Pinpoint the cell where the given text exists, returning its [X, Y] midpoint coordinate. 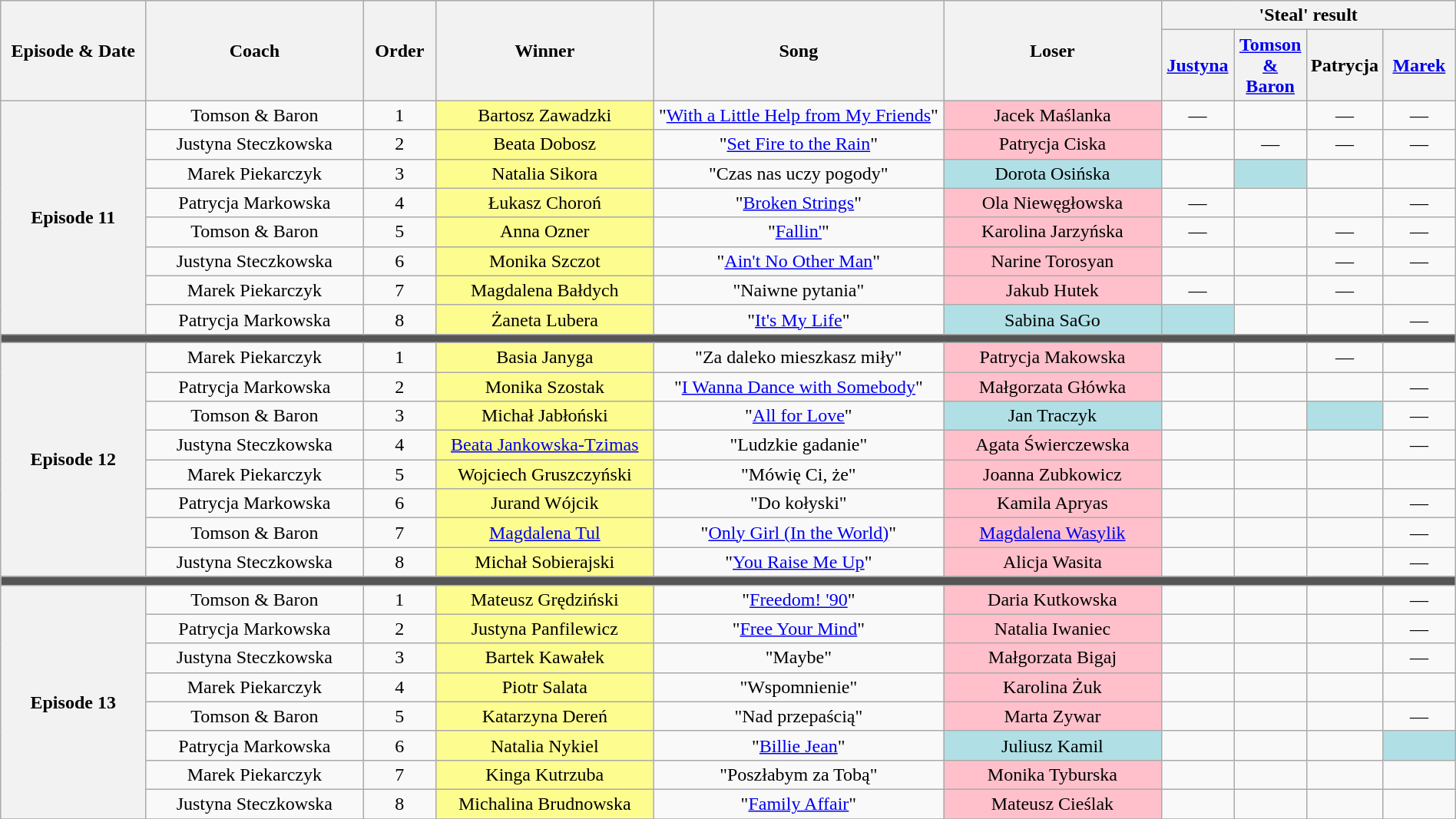
"You Raise Me Up" [799, 562]
Małgorzata Główka [1052, 386]
Jurand Wójcik [545, 504]
Natalia Iwaniec [1052, 629]
Monika Szostak [545, 386]
"Fallin'" [799, 232]
Episode 12 [74, 459]
Anna Ozner [545, 232]
Mateusz Cieślak [1052, 804]
"Nad przepaścią" [799, 716]
Magdalena Tul [545, 533]
Agata Świerczewska [1052, 445]
"Maybe" [799, 658]
Monika Szczot [545, 261]
Mateusz Grędziński [545, 599]
Patrycja [1345, 65]
"Ain't No Other Man" [799, 261]
Order [399, 51]
Episode & Date [74, 51]
Bartek Kawałek [545, 658]
"Free Your Mind" [799, 629]
Monika Tyburska [1052, 774]
Justyna [1198, 65]
Jan Traczyk [1052, 416]
Żaneta Lubera [545, 319]
"Czas nas uczy pogody" [799, 173]
Natalia Nykiel [545, 745]
Loser [1052, 51]
Ola Niewęgłowska [1052, 203]
Joanna Zubkowicz [1052, 474]
Dorota Osińska [1052, 173]
Basia Janyga [545, 357]
"Only Girl (In the World)" [799, 533]
"Naiwne pytania" [799, 290]
Jacek Maślanka [1052, 115]
"All for Love" [799, 416]
Kinga Kutrzuba [545, 774]
Małgorzata Bigaj [1052, 658]
Juliusz Kamil [1052, 745]
Coach [255, 51]
"Billie Jean" [799, 745]
Daria Kutkowska [1052, 599]
"Za daleko mieszkasz miły" [799, 357]
Wojciech Gruszczyński [545, 474]
Alicja Wasita [1052, 562]
Piotr Salata [545, 687]
'Steal' result [1309, 15]
"Do kołyski" [799, 504]
"It's My Life" [799, 319]
"Ludzkie gadanie" [799, 445]
Patrycja Ciska [1052, 144]
Beata Dobosz [545, 144]
Michalina Brudnowska [545, 804]
"Family Affair" [799, 804]
Episode 11 [74, 217]
Michał Sobierajski [545, 562]
Michał Jabłoński [545, 416]
"I Wanna Dance with Somebody" [799, 386]
Marek [1419, 65]
Kamila Apryas [1052, 504]
Episode 13 [74, 702]
Justyna Panfilewicz [545, 629]
"With a Little Help from My Friends" [799, 115]
Marta Zywar [1052, 716]
Winner [545, 51]
Katarzyna Dereń [545, 716]
Magdalena Wasylik [1052, 533]
"Broken Strings" [799, 203]
Jakub Hutek [1052, 290]
Magdalena Bałdych [545, 290]
Beata Jankowska-Tzimas [545, 445]
Sabina SaGo [1052, 319]
Łukasz Choroń [545, 203]
Narine Torosyan [1052, 261]
Karolina Jarzyńska [1052, 232]
Karolina Żuk [1052, 687]
"Freedom! '90" [799, 599]
Natalia Sikora [545, 173]
"Wspomnienie" [799, 687]
Patrycja Makowska [1052, 357]
"Mówię Ci, że" [799, 474]
Bartosz Zawadzki [545, 115]
"Poszłabym za Tobą" [799, 774]
Song [799, 51]
"Set Fire to the Rain" [799, 144]
